Capture the cell that displays the provided text and extract its (X, Y) central coordinate. 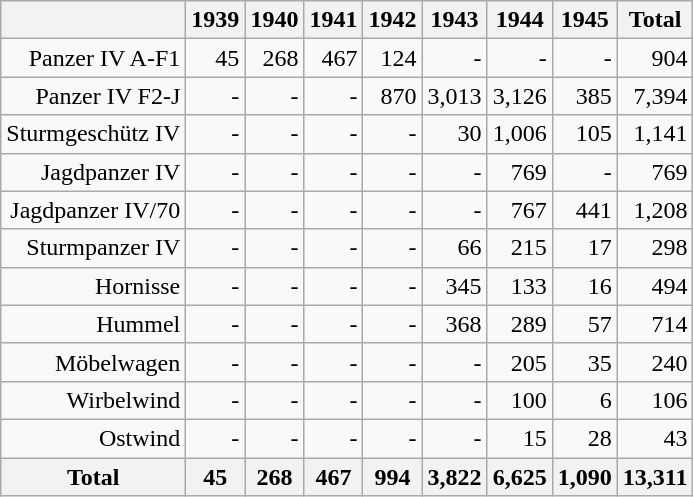
15 (520, 438)
35 (584, 362)
100 (520, 400)
124 (392, 58)
133 (520, 286)
Jagdpanzer IV (94, 172)
Sturmgeschütz IV (94, 134)
Ostwind (94, 438)
28 (584, 438)
994 (392, 477)
904 (655, 58)
43 (655, 438)
1939 (216, 20)
240 (655, 362)
368 (454, 324)
17 (584, 248)
3,822 (454, 477)
289 (520, 324)
6,625 (520, 477)
1,208 (655, 210)
Hornisse (94, 286)
Jagdpanzer IV/70 (94, 210)
16 (584, 286)
105 (584, 134)
7,394 (655, 96)
Sturmpanzer IV (94, 248)
215 (520, 248)
1,090 (584, 477)
1940 (274, 20)
1941 (334, 20)
385 (584, 96)
1944 (520, 20)
870 (392, 96)
494 (655, 286)
1945 (584, 20)
3,013 (454, 96)
345 (454, 286)
441 (584, 210)
3,126 (520, 96)
1,006 (520, 134)
298 (655, 248)
Hummel (94, 324)
1,141 (655, 134)
1943 (454, 20)
Panzer IV F2-J (94, 96)
57 (584, 324)
Möbelwagen (94, 362)
Wirbelwind (94, 400)
Panzer IV A-F1 (94, 58)
1942 (392, 20)
30 (454, 134)
714 (655, 324)
106 (655, 400)
205 (520, 362)
6 (584, 400)
13,311 (655, 477)
767 (520, 210)
66 (454, 248)
